Locate the cell with the specified text and output its [x, y] center coordinate. 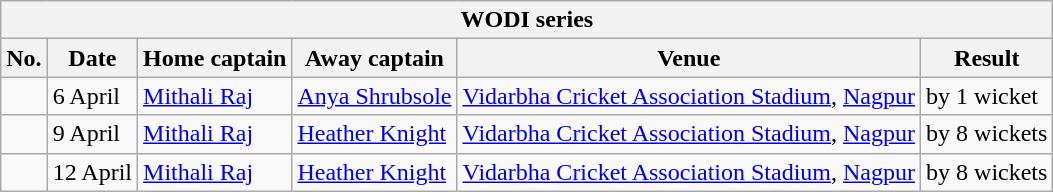
Home captain [215, 58]
Result [987, 58]
by 1 wicket [987, 96]
Away captain [374, 58]
9 April [92, 134]
No. [24, 58]
Venue [689, 58]
Date [92, 58]
WODI series [527, 20]
12 April [92, 172]
Anya Shrubsole [374, 96]
6 April [92, 96]
